Return [X, Y] of the center of cell containing provided text 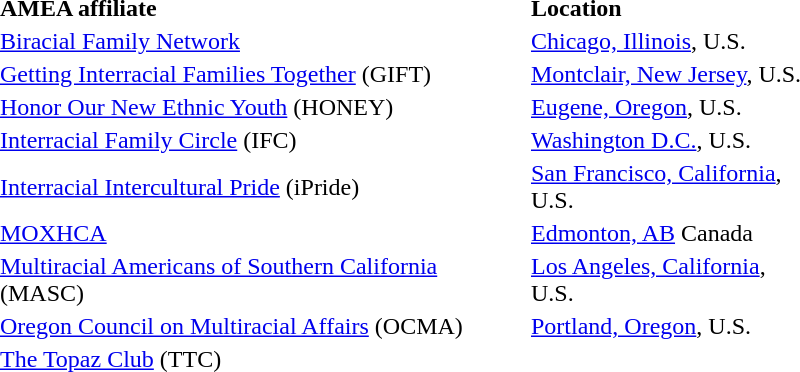
Oregon Council on Multiracial Affairs (OCMA) [262, 326]
Interracial Intercultural Pride (iPride) [262, 187]
MOXHCA [262, 234]
Honor Our New Ethnic Youth (HONEY) [262, 108]
Getting Interracial Families Together (GIFT) [262, 74]
Biracial Family Network [262, 42]
Multiracial Americans of Southern California (MASC) [262, 280]
Interracial Family Circle (IFC) [262, 140]
